Return the (X, Y) coordinate for the center point of the cell that contains the specified text.  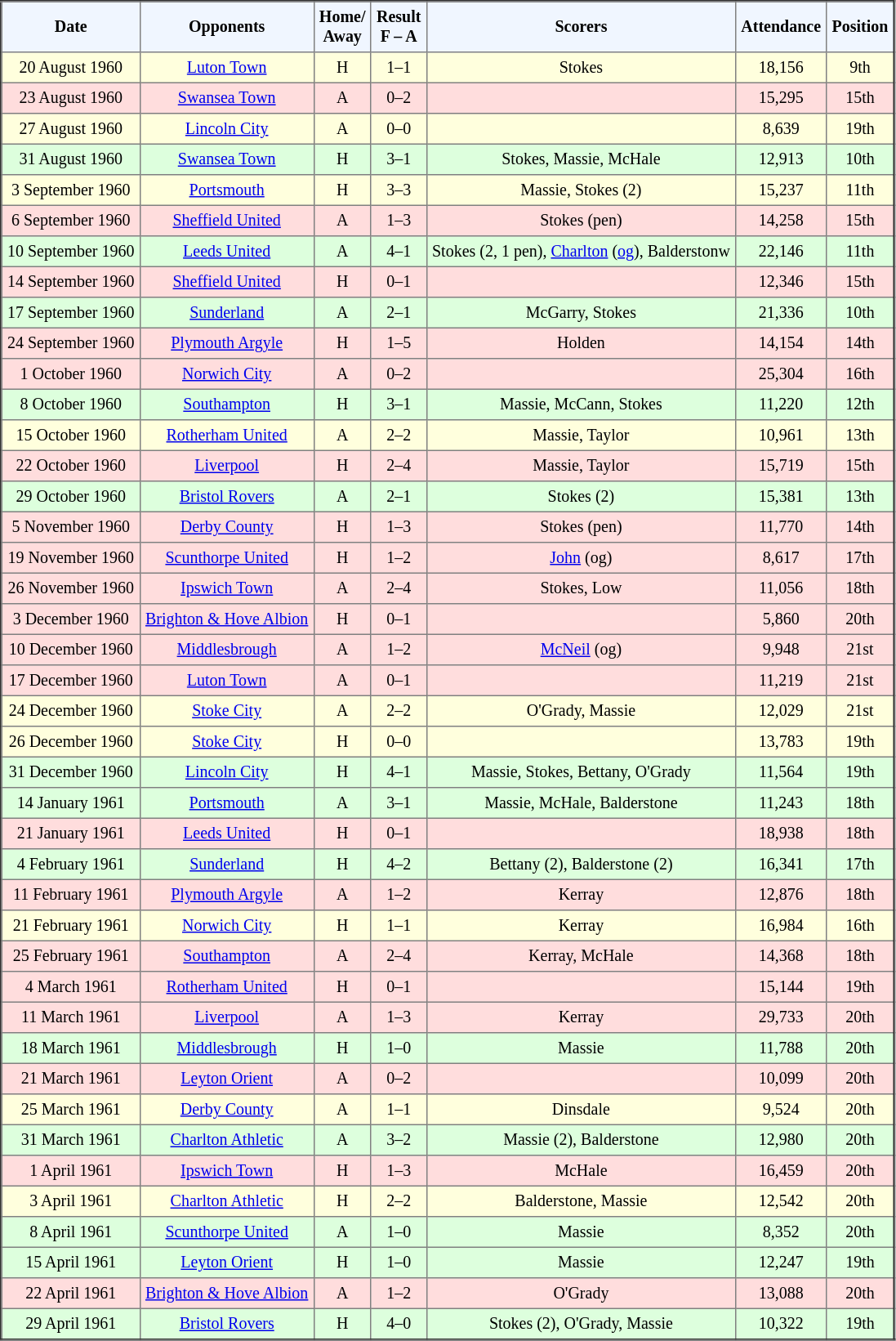
26 November 1960 (71, 588)
22,146 (781, 252)
Stokes (2, 1 pen), Charlton (og), Balderstonw (581, 252)
10,099 (781, 1079)
16,984 (781, 926)
14,368 (781, 956)
12,029 (781, 711)
29 April 1961 (71, 1324)
9,524 (781, 1110)
4 February 1961 (71, 865)
10,961 (781, 436)
8 October 1960 (71, 405)
18 March 1961 (71, 1048)
26 December 1960 (71, 742)
ResultF – A (399, 27)
Stokes, Low (581, 588)
24 December 1960 (71, 711)
3 April 1961 (71, 1201)
14,258 (781, 221)
Stokes, Massie, McHale (581, 159)
22 October 1960 (71, 466)
Massie (2), Balderstone (581, 1140)
12th (861, 405)
29 October 1960 (71, 497)
Massie, McCann, Stokes (581, 405)
1–5 (399, 343)
21 February 1961 (71, 926)
11,788 (781, 1048)
McNeil (og) (581, 650)
15,719 (781, 466)
12,876 (781, 895)
12,542 (781, 1201)
21,336 (781, 313)
O'Grady, Massie (581, 711)
Massie, Stokes, Bettany, O'Grady (581, 772)
9,948 (781, 650)
3–2 (399, 1140)
14,154 (781, 343)
Massie, Stokes (2) (581, 190)
11,219 (781, 681)
9th (861, 68)
6 September 1960 (71, 221)
11,220 (781, 405)
Kerray, McHale (581, 956)
25,304 (781, 374)
10,322 (781, 1324)
14 September 1960 (71, 282)
10 September 1960 (71, 252)
Scorers (581, 27)
Stokes (581, 68)
25 February 1961 (71, 956)
Attendance (781, 27)
17 September 1960 (71, 313)
Date (71, 27)
Balderstone, Massie (581, 1201)
Stokes (2), O'Grady, Massie (581, 1324)
1 April 1961 (71, 1171)
Massie, McHale, Balderstone (581, 803)
Bettany (2), Balderstone (2) (581, 865)
5 November 1960 (71, 527)
3–3 (399, 190)
31 December 1960 (71, 772)
Dinsdale (581, 1110)
10 December 1960 (71, 650)
Position (861, 27)
15,237 (781, 190)
19 November 1960 (71, 558)
15 April 1961 (71, 1263)
27 August 1960 (71, 129)
15,381 (781, 497)
11 March 1961 (71, 1017)
18,938 (781, 834)
O'Grady (581, 1294)
4–0 (399, 1324)
8,352 (781, 1232)
Opponents (227, 27)
24 September 1960 (71, 343)
Holden (581, 343)
17 December 1960 (71, 681)
12,980 (781, 1140)
5,860 (781, 619)
1 October 1960 (71, 374)
11,770 (781, 527)
31 August 1960 (71, 159)
11,056 (781, 588)
16,459 (781, 1171)
John (og) (581, 558)
3 September 1960 (71, 190)
Stokes (2) (581, 497)
25 March 1961 (71, 1110)
29,733 (781, 1017)
8,639 (781, 129)
22 April 1961 (71, 1294)
13,088 (781, 1294)
15,295 (781, 98)
McGarry, Stokes (581, 313)
Home/Away (342, 27)
21 March 1961 (71, 1079)
11 February 1961 (71, 895)
31 March 1961 (71, 1140)
12,346 (781, 282)
16,341 (781, 865)
14 January 1961 (71, 803)
11,564 (781, 772)
8 April 1961 (71, 1232)
12,247 (781, 1263)
23 August 1960 (71, 98)
8,617 (781, 558)
McHale (581, 1171)
20 August 1960 (71, 68)
3 December 1960 (71, 619)
11,243 (781, 803)
4–2 (399, 865)
13,783 (781, 742)
21 January 1961 (71, 834)
15,144 (781, 987)
4 March 1961 (71, 987)
15 October 1960 (71, 436)
12,913 (781, 159)
18,156 (781, 68)
